Return [X, Y] of the center of cell containing provided text 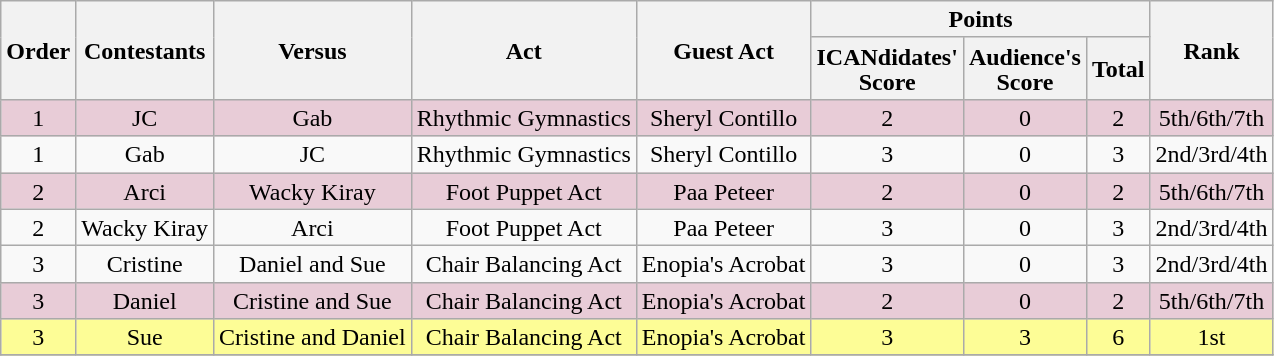
Guest Act [724, 50]
ICANdidates'Score [887, 68]
Cristine and Daniel [313, 338]
Act [524, 50]
1st [1212, 338]
Sue [145, 338]
Cristine and Sue [313, 300]
Daniel [145, 300]
Rank [1212, 50]
Contestants [145, 50]
Versus [313, 50]
Cristine [145, 264]
Order [38, 50]
Total [1118, 68]
Points [980, 20]
Daniel and Sue [313, 264]
6 [1118, 338]
Audience'sScore [1024, 68]
